Search for the cell housing the specified text and yield its (x, y) center coordinate. 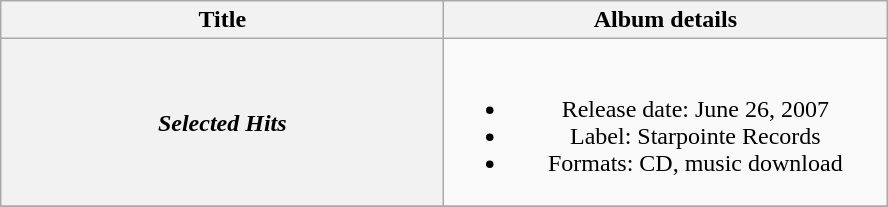
Release date: June 26, 2007Label: Starpointe RecordsFormats: CD, music download (666, 122)
Title (222, 20)
Selected Hits (222, 122)
Album details (666, 20)
